Extract the (x, y) coordinate from the center of the cell holding the provided text.  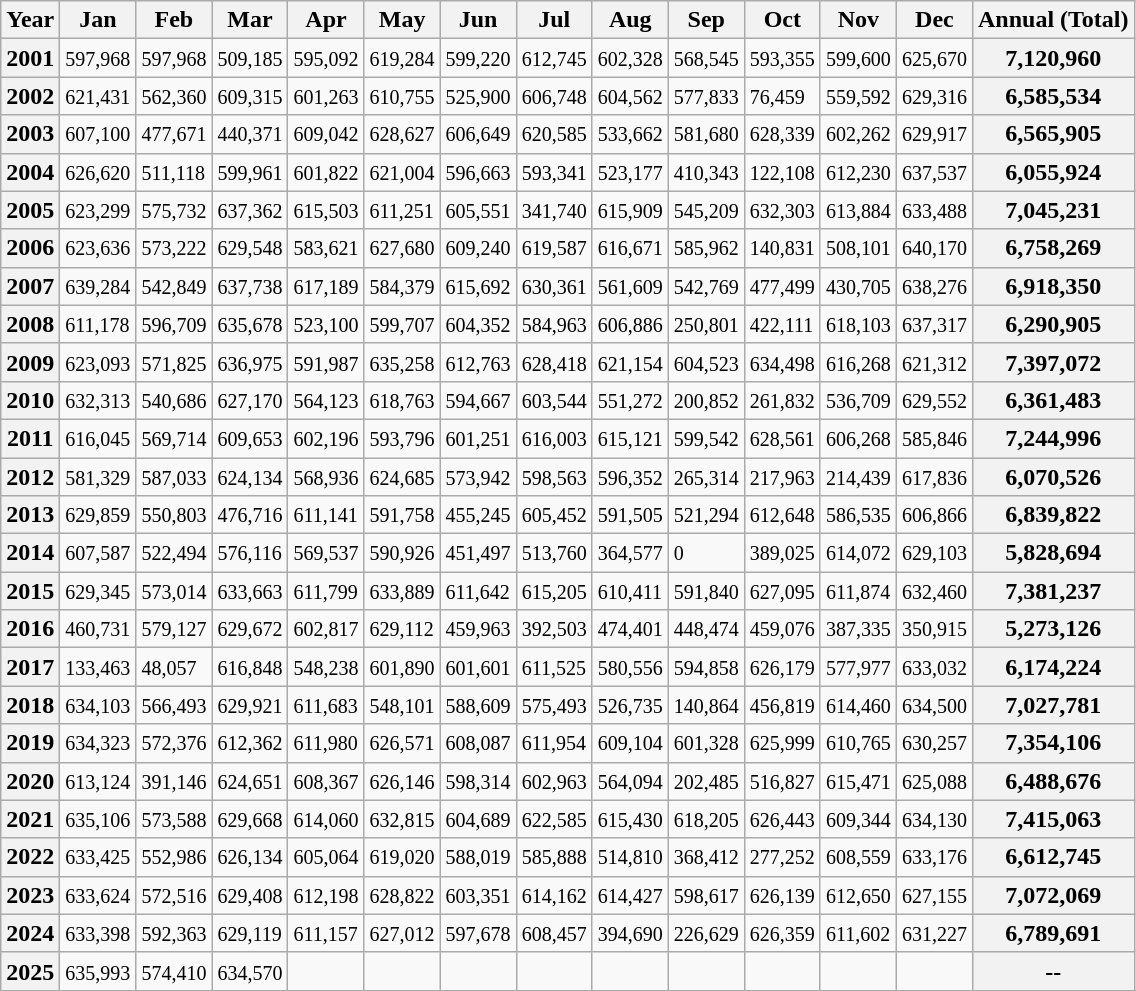
2009 (30, 362)
Jun (478, 20)
536,709 (858, 400)
601,263 (326, 96)
2008 (30, 324)
613,124 (98, 781)
609,042 (326, 134)
629,316 (934, 96)
606,886 (630, 324)
599,600 (858, 58)
585,846 (934, 438)
594,667 (478, 400)
626,359 (782, 933)
550,803 (174, 515)
540,686 (174, 400)
626,134 (250, 857)
521,294 (706, 515)
605,064 (326, 857)
Aug (630, 20)
615,121 (630, 438)
523,177 (630, 172)
634,323 (98, 743)
629,859 (98, 515)
522,494 (174, 553)
626,179 (782, 667)
607,587 (98, 553)
6,565,905 (1053, 134)
624,134 (250, 477)
625,999 (782, 743)
2012 (30, 477)
628,418 (554, 362)
603,351 (478, 895)
2015 (30, 591)
217,963 (782, 477)
568,936 (326, 477)
634,500 (934, 705)
6,488,676 (1053, 781)
562,360 (174, 96)
629,917 (934, 134)
2016 (30, 629)
2005 (30, 210)
630,257 (934, 743)
May (402, 20)
611,157 (326, 933)
-- (1053, 971)
599,961 (250, 172)
571,825 (174, 362)
601,822 (326, 172)
629,921 (250, 705)
616,848 (250, 667)
602,262 (858, 134)
6,290,905 (1053, 324)
608,367 (326, 781)
614,060 (326, 819)
250,801 (706, 324)
Apr (326, 20)
621,312 (934, 362)
628,561 (782, 438)
637,738 (250, 286)
581,329 (98, 477)
616,045 (98, 438)
Annual (Total) (1053, 20)
609,315 (250, 96)
626,620 (98, 172)
585,888 (554, 857)
410,343 (706, 172)
590,926 (402, 553)
599,220 (478, 58)
634,498 (782, 362)
593,355 (782, 58)
629,408 (250, 895)
605,551 (478, 210)
Year (30, 20)
2023 (30, 895)
613,884 (858, 210)
609,344 (858, 819)
629,345 (98, 591)
477,671 (174, 134)
611,525 (554, 667)
621,004 (402, 172)
2003 (30, 134)
604,562 (630, 96)
568,545 (706, 58)
603,544 (554, 400)
2006 (30, 248)
611,874 (858, 591)
602,817 (326, 629)
610,765 (858, 743)
591,505 (630, 515)
626,571 (402, 743)
601,328 (706, 743)
609,653 (250, 438)
261,832 (782, 400)
448,474 (706, 629)
575,732 (174, 210)
516,827 (782, 781)
585,962 (706, 248)
637,317 (934, 324)
573,588 (174, 819)
602,963 (554, 781)
545,209 (706, 210)
627,155 (934, 895)
511,118 (174, 172)
627,680 (402, 248)
2024 (30, 933)
625,088 (934, 781)
624,651 (250, 781)
533,662 (630, 134)
2011 (30, 438)
628,822 (402, 895)
616,268 (858, 362)
592,363 (174, 933)
Mar (250, 20)
2013 (30, 515)
612,745 (554, 58)
601,890 (402, 667)
6,612,745 (1053, 857)
140,831 (782, 248)
633,663 (250, 591)
2022 (30, 857)
7,381,237 (1053, 591)
610,755 (402, 96)
611,141 (326, 515)
614,460 (858, 705)
640,170 (934, 248)
630,361 (554, 286)
573,014 (174, 591)
422,111 (782, 324)
626,146 (402, 781)
621,431 (98, 96)
588,019 (478, 857)
637,362 (250, 210)
583,621 (326, 248)
Jul (554, 20)
579,127 (174, 629)
140,864 (706, 705)
2020 (30, 781)
633,032 (934, 667)
625,670 (934, 58)
6,174,224 (1053, 667)
584,379 (402, 286)
5,273,126 (1053, 629)
611,178 (98, 324)
226,629 (706, 933)
0 (706, 553)
7,045,231 (1053, 210)
612,650 (858, 895)
6,055,924 (1053, 172)
599,707 (402, 324)
615,909 (630, 210)
611,954 (554, 743)
Dec (934, 20)
569,714 (174, 438)
7,415,063 (1053, 819)
2001 (30, 58)
7,027,781 (1053, 705)
387,335 (858, 629)
632,460 (934, 591)
636,975 (250, 362)
635,258 (402, 362)
2025 (30, 971)
628,627 (402, 134)
614,162 (554, 895)
133,463 (98, 667)
7,072,069 (1053, 895)
633,889 (402, 591)
621,154 (630, 362)
614,072 (858, 553)
627,095 (782, 591)
597,678 (478, 933)
584,963 (554, 324)
6,070,526 (1053, 477)
602,328 (630, 58)
564,094 (630, 781)
2004 (30, 172)
629,112 (402, 629)
612,362 (250, 743)
610,411 (630, 591)
611,251 (402, 210)
200,852 (706, 400)
615,471 (858, 781)
611,683 (326, 705)
591,840 (706, 591)
572,516 (174, 895)
394,690 (630, 933)
598,314 (478, 781)
525,900 (478, 96)
633,488 (934, 210)
389,025 (782, 553)
2007 (30, 286)
632,313 (98, 400)
598,617 (706, 895)
633,425 (98, 857)
612,763 (478, 362)
6,361,483 (1053, 400)
2019 (30, 743)
612,648 (782, 515)
634,130 (934, 819)
341,740 (554, 210)
601,601 (478, 667)
514,810 (630, 857)
591,987 (326, 362)
476,716 (250, 515)
586,535 (858, 515)
633,624 (98, 895)
614,427 (630, 895)
509,185 (250, 58)
615,205 (554, 591)
573,222 (174, 248)
629,103 (934, 553)
634,103 (98, 705)
596,352 (630, 477)
474,401 (630, 629)
5,828,694 (1053, 553)
7,120,960 (1053, 58)
623,299 (98, 210)
459,963 (478, 629)
639,284 (98, 286)
2010 (30, 400)
214,439 (858, 477)
6,758,269 (1053, 248)
48,057 (174, 667)
612,230 (858, 172)
277,252 (782, 857)
604,689 (478, 819)
542,769 (706, 286)
6,585,534 (1053, 96)
566,493 (174, 705)
595,092 (326, 58)
591,758 (402, 515)
Nov (858, 20)
2021 (30, 819)
619,284 (402, 58)
626,139 (782, 895)
2018 (30, 705)
451,497 (478, 553)
616,003 (554, 438)
576,116 (250, 553)
601,251 (478, 438)
633,398 (98, 933)
Oct (782, 20)
561,609 (630, 286)
609,240 (478, 248)
596,663 (478, 172)
7,354,106 (1053, 743)
577,833 (706, 96)
552,986 (174, 857)
606,649 (478, 134)
633,176 (934, 857)
611,980 (326, 743)
2002 (30, 96)
615,692 (478, 286)
611,602 (858, 933)
619,587 (554, 248)
581,680 (706, 134)
548,101 (402, 705)
202,485 (706, 781)
604,352 (478, 324)
76,459 (782, 96)
577,977 (858, 667)
599,542 (706, 438)
608,457 (554, 933)
626,443 (782, 819)
459,076 (782, 629)
523,100 (326, 324)
620,585 (554, 134)
631,227 (934, 933)
609,104 (630, 743)
569,537 (326, 553)
564,123 (326, 400)
635,678 (250, 324)
526,735 (630, 705)
455,245 (478, 515)
606,866 (934, 515)
637,537 (934, 172)
587,033 (174, 477)
612,198 (326, 895)
588,609 (478, 705)
593,341 (554, 172)
542,849 (174, 286)
596,709 (174, 324)
364,577 (630, 553)
6,789,691 (1053, 933)
608,087 (478, 743)
350,915 (934, 629)
602,196 (326, 438)
Feb (174, 20)
548,238 (326, 667)
622,585 (554, 819)
559,592 (858, 96)
611,642 (478, 591)
2014 (30, 553)
624,685 (402, 477)
632,815 (402, 819)
635,106 (98, 819)
635,993 (98, 971)
604,523 (706, 362)
629,668 (250, 819)
628,339 (782, 134)
477,499 (782, 286)
606,748 (554, 96)
619,020 (402, 857)
629,548 (250, 248)
580,556 (630, 667)
572,376 (174, 743)
623,636 (98, 248)
593,796 (402, 438)
623,093 (98, 362)
617,836 (934, 477)
391,146 (174, 781)
615,503 (326, 210)
629,119 (250, 933)
574,410 (174, 971)
632,303 (782, 210)
6,918,350 (1053, 286)
617,189 (326, 286)
7,244,996 (1053, 438)
634,570 (250, 971)
627,012 (402, 933)
551,272 (630, 400)
368,412 (706, 857)
618,103 (858, 324)
629,552 (934, 400)
575,493 (554, 705)
607,100 (98, 134)
Sep (706, 20)
392,503 (554, 629)
456,819 (782, 705)
2017 (30, 667)
430,705 (858, 286)
7,397,072 (1053, 362)
265,314 (706, 477)
615,430 (630, 819)
6,839,822 (1053, 515)
618,763 (402, 400)
618,205 (706, 819)
638,276 (934, 286)
598,563 (554, 477)
513,760 (554, 553)
629,672 (250, 629)
616,671 (630, 248)
608,559 (858, 857)
594,858 (706, 667)
Jan (98, 20)
122,108 (782, 172)
508,101 (858, 248)
627,170 (250, 400)
440,371 (250, 134)
611,799 (326, 591)
606,268 (858, 438)
460,731 (98, 629)
573,942 (478, 477)
605,452 (554, 515)
